Identify which cell holds the provided text, then report its (x, y) central coordinate. 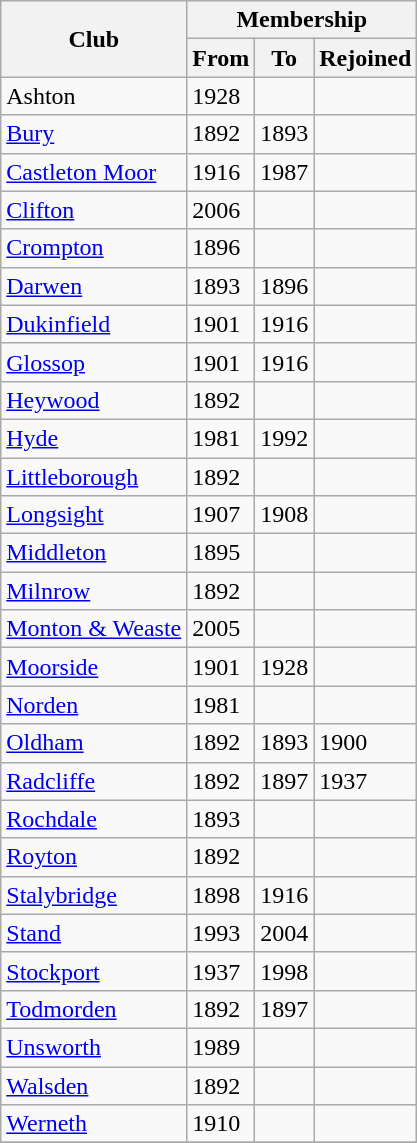
From (221, 58)
Royton (94, 857)
Norden (94, 705)
Todmorden (94, 1009)
Stockport (94, 971)
Bury (94, 134)
Stalybridge (94, 895)
Hyde (94, 438)
1908 (284, 515)
1907 (221, 515)
1998 (284, 971)
Oldham (94, 743)
To (284, 58)
1898 (221, 895)
Littleborough (94, 477)
1992 (284, 438)
Stand (94, 933)
Castleton Moor (94, 172)
Unsworth (94, 1047)
Middleton (94, 553)
Dukinfield (94, 324)
Milnrow (94, 591)
Club (94, 39)
Crompton (94, 248)
Monton & Weaste (94, 629)
Rochdale (94, 819)
1910 (221, 1124)
1993 (221, 933)
1989 (221, 1047)
Glossop (94, 362)
2006 (221, 210)
Membership (302, 20)
Radcliffe (94, 781)
Longsight (94, 515)
2004 (284, 933)
Darwen (94, 286)
Rejoined (366, 58)
2005 (221, 629)
Clifton (94, 210)
Walsden (94, 1085)
Moorside (94, 667)
Heywood (94, 400)
1900 (366, 743)
1895 (221, 553)
1987 (284, 172)
Werneth (94, 1124)
Ashton (94, 96)
